Return (X, Y) of the center of cell containing provided text 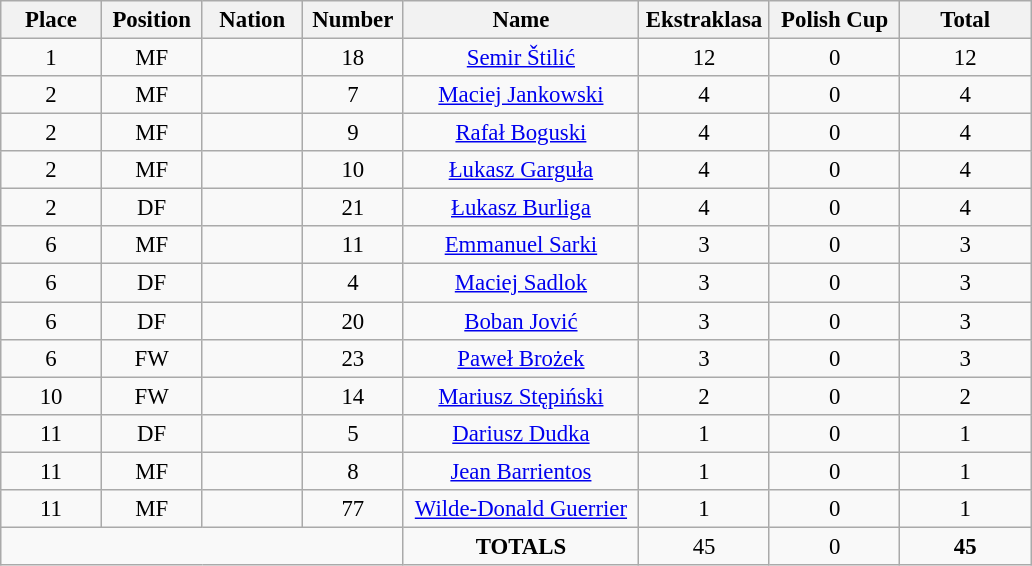
Ekstraklasa (704, 20)
Łukasz Burliga (521, 208)
7 (354, 95)
Boban Jović (521, 321)
Rafał Boguski (521, 133)
Place (52, 20)
Maciej Jankowski (521, 95)
21 (354, 208)
Semir Štilić (521, 58)
Total (966, 20)
Nation (252, 20)
Mariusz Stępiński (521, 396)
Wilde-Donald Guerrier (521, 509)
Paweł Brożek (521, 358)
18 (354, 58)
Number (354, 20)
14 (354, 396)
Dariusz Dudka (521, 433)
9 (354, 133)
5 (354, 433)
23 (354, 358)
8 (354, 471)
Polish Cup (834, 20)
20 (354, 321)
Position (152, 20)
Maciej Sadlok (521, 283)
Łukasz Garguła (521, 170)
Jean Barrientos (521, 471)
Name (521, 20)
77 (354, 509)
TOTALS (521, 546)
Emmanuel Sarki (521, 245)
